Identify which cell holds the provided text, then report its [x, y] central coordinate. 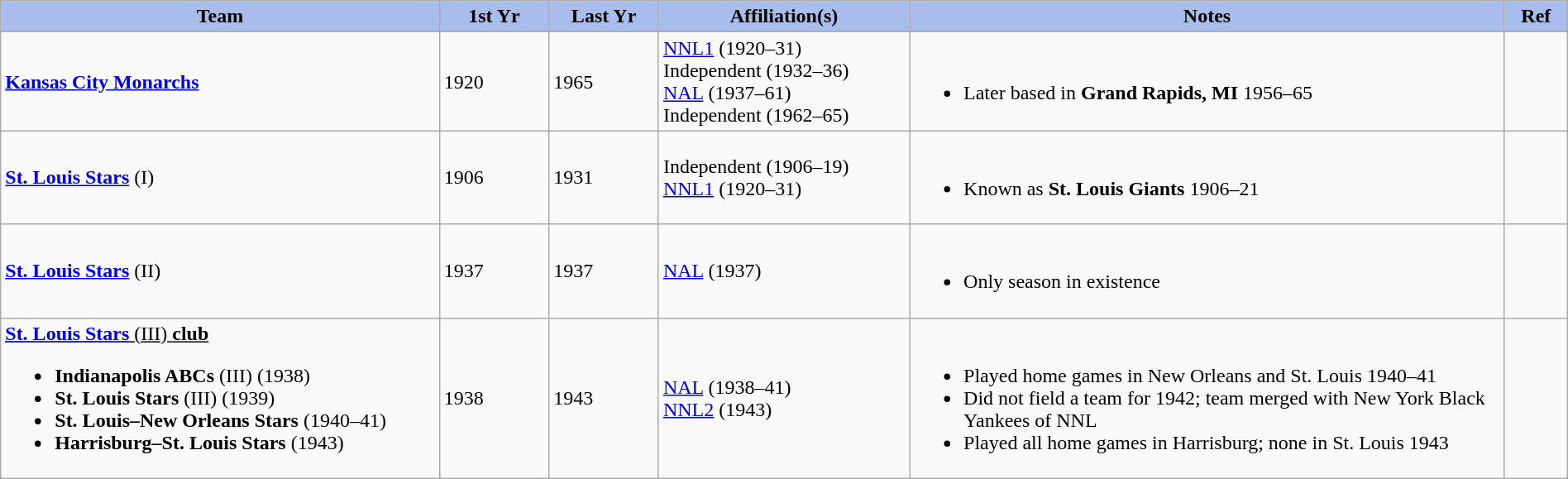
1920 [495, 81]
1938 [495, 398]
1965 [604, 81]
Kansas City Monarchs [220, 81]
NAL (1937) [784, 271]
Last Yr [604, 17]
1st Yr [495, 17]
St. Louis Stars (II) [220, 271]
Known as St. Louis Giants 1906–21 [1207, 177]
1943 [604, 398]
1931 [604, 177]
1906 [495, 177]
Independent (1906–19)NNL1 (1920–31) [784, 177]
NAL (1938–41)NNL2 (1943) [784, 398]
Team [220, 17]
Later based in Grand Rapids, MI 1956–65 [1207, 81]
Notes [1207, 17]
Ref [1536, 17]
Only season in existence [1207, 271]
St. Louis Stars (I) [220, 177]
Affiliation(s) [784, 17]
NNL1 (1920–31)Independent (1932–36)NAL (1937–61)Independent (1962–65) [784, 81]
